For the text-containing cell, return its midpoint in (X, Y) coordinate format. 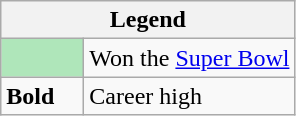
Bold (42, 96)
Career high (190, 96)
Legend (148, 20)
Won the Super Bowl (190, 58)
